Provide the (X, Y) coordinate of the cell's center where the given text is located.  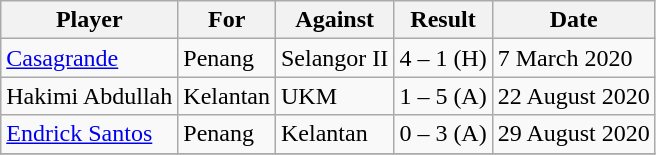
Date (574, 20)
1 – 5 (A) (443, 96)
Endrick Santos (90, 134)
22 August 2020 (574, 96)
For (227, 20)
4 – 1 (H) (443, 58)
Casagrande (90, 58)
Selangor II (334, 58)
29 August 2020 (574, 134)
Against (334, 20)
Hakimi Abdullah (90, 96)
Player (90, 20)
7 March 2020 (574, 58)
UKM (334, 96)
Result (443, 20)
0 – 3 (A) (443, 134)
